For the text-containing cell, return its midpoint in (x, y) coordinate format. 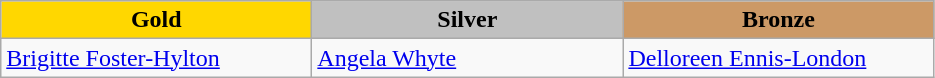
Silver (468, 20)
Angela Whyte (468, 58)
Gold (156, 20)
Bronze (778, 20)
Brigitte Foster-Hylton (156, 58)
Delloreen Ennis-London (778, 58)
